Capture the cell that displays the provided text and extract its [X, Y] central coordinate. 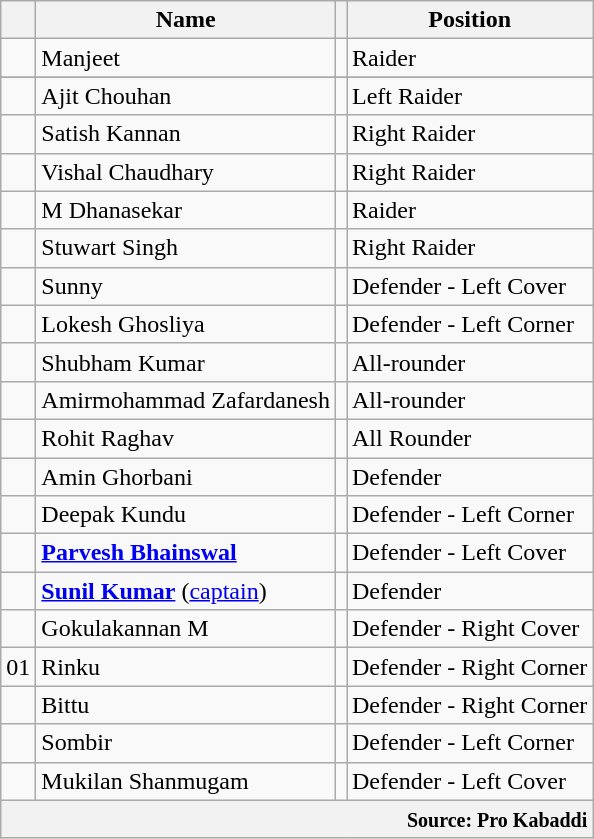
Lokesh Ghosliya [186, 324]
Sunny [186, 286]
Shubham Kumar [186, 362]
Bittu [186, 705]
Left Raider [469, 96]
Defender - Right Cover [469, 629]
Deepak Kundu [186, 515]
All Rounder [469, 438]
Gokulakannan M [186, 629]
Sunil Kumar (captain) [186, 591]
Position [469, 20]
Vishal Chaudhary [186, 172]
Ajit Chouhan [186, 96]
Stuwart Singh [186, 248]
Amirmohammad Zafardanesh [186, 400]
M Dhanasekar [186, 210]
Manjeet [186, 58]
Rohit Raghav [186, 438]
Name [186, 20]
Sombir [186, 743]
Mukilan Shanmugam [186, 781]
Amin Ghorbani [186, 477]
Source: Pro Kabaddi [297, 819]
Satish Kannan [186, 134]
Parvesh Bhainswal [186, 553]
Rinku [186, 667]
01 [18, 667]
